Locate the cell with the specified text and output its [X, Y] center coordinate. 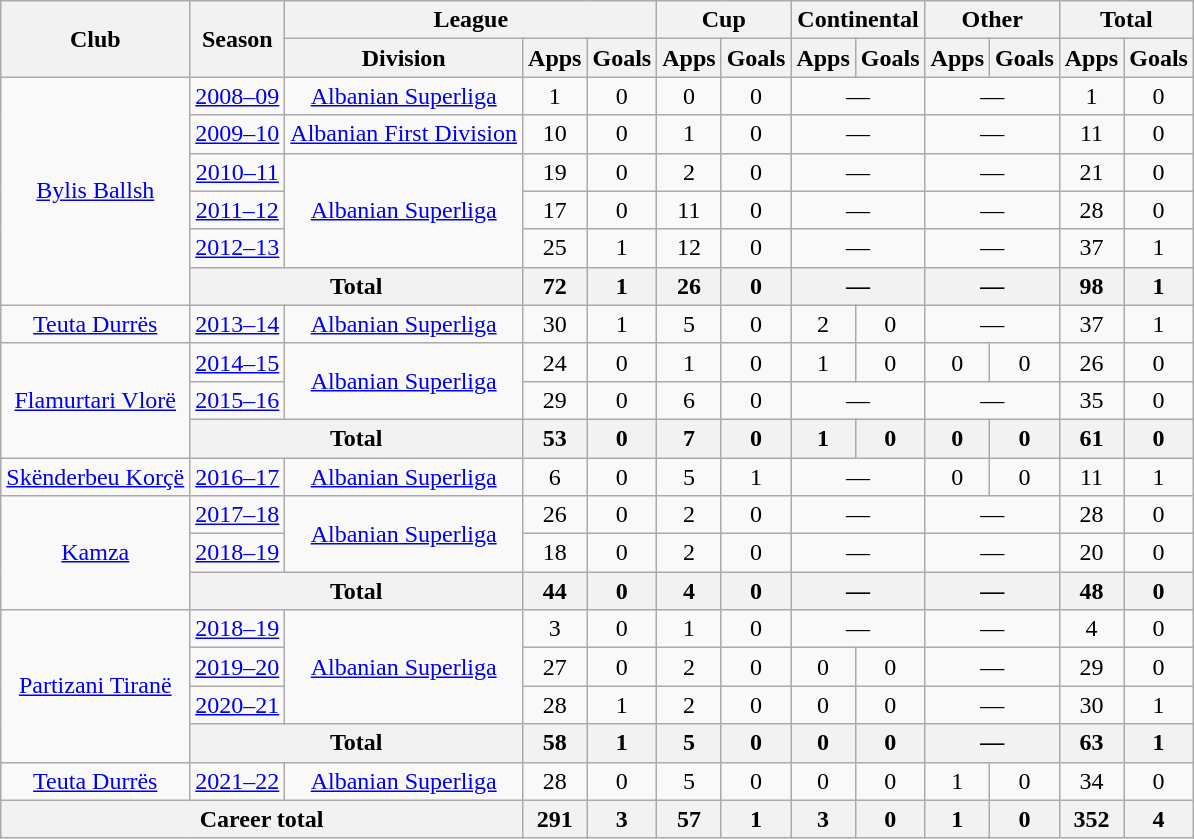
21 [1091, 172]
Albanian First Division [404, 134]
98 [1091, 286]
Partizani Tiranë [96, 686]
35 [1091, 400]
2021–22 [238, 781]
2008–09 [238, 96]
48 [1091, 591]
24 [555, 362]
20 [1091, 553]
2017–18 [238, 515]
63 [1091, 743]
10 [555, 134]
Season [238, 39]
2011–12 [238, 210]
2010–11 [238, 172]
58 [555, 743]
17 [555, 210]
7 [689, 438]
53 [555, 438]
Cup [724, 20]
44 [555, 591]
League [471, 20]
Flamurtari Vlorë [96, 400]
Division [404, 58]
Bylis Ballsh [96, 191]
Career total [262, 819]
2009–10 [238, 134]
18 [555, 553]
Continental [858, 20]
2013–14 [238, 324]
Other [992, 20]
2020–21 [238, 705]
2012–13 [238, 248]
Club [96, 39]
Skënderbeu Korçë [96, 477]
2015–16 [238, 400]
2019–20 [238, 667]
Kamza [96, 553]
57 [689, 819]
2014–15 [238, 362]
27 [555, 667]
25 [555, 248]
34 [1091, 781]
72 [555, 286]
2016–17 [238, 477]
61 [1091, 438]
291 [555, 819]
19 [555, 172]
12 [689, 248]
352 [1091, 819]
